Detect which cell encompasses the target text, then output its [x, y] center coordinate. 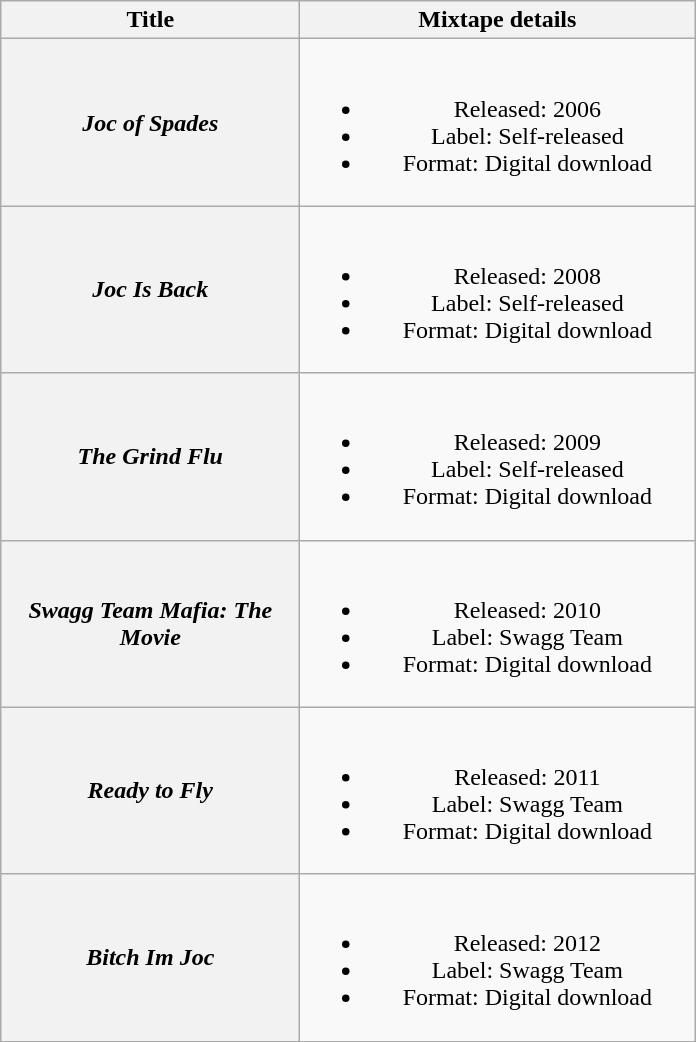
Released: 2009Label: Self-releasedFormat: Digital download [498, 456]
Joc of Spades [150, 122]
Joc Is Back [150, 290]
Mixtape details [498, 20]
Swagg Team Mafia: The Movie [150, 624]
Released: 2010Label: Swagg TeamFormat: Digital download [498, 624]
Title [150, 20]
Ready to Fly [150, 790]
Released: 2008Label: Self-releasedFormat: Digital download [498, 290]
Bitch Im Joc [150, 958]
Released: 2012Label: Swagg TeamFormat: Digital download [498, 958]
The Grind Flu [150, 456]
Released: 2006Label: Self-releasedFormat: Digital download [498, 122]
Released: 2011Label: Swagg TeamFormat: Digital download [498, 790]
